Capture the cell that displays the provided text and extract its [X, Y] central coordinate. 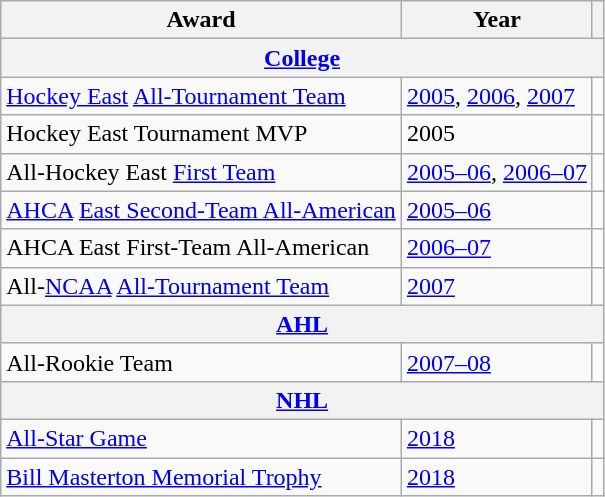
AHL [302, 324]
2007–08 [496, 362]
Award [202, 20]
All-Star Game [202, 438]
2005, 2006, 2007 [496, 96]
2007 [496, 286]
College [302, 58]
All-Rookie Team [202, 362]
AHCA East First-Team All-American [202, 248]
2005 [496, 134]
All-NCAA All-Tournament Team [202, 286]
Hockey East Tournament MVP [202, 134]
2006–07 [496, 248]
NHL [302, 400]
Year [496, 20]
AHCA East Second-Team All-American [202, 210]
All-Hockey East First Team [202, 172]
2005–06 [496, 210]
Bill Masterton Memorial Trophy [202, 477]
Hockey East All-Tournament Team [202, 96]
2005–06, 2006–07 [496, 172]
